Pinpoint the cell where the given text exists, returning its (X, Y) midpoint coordinate. 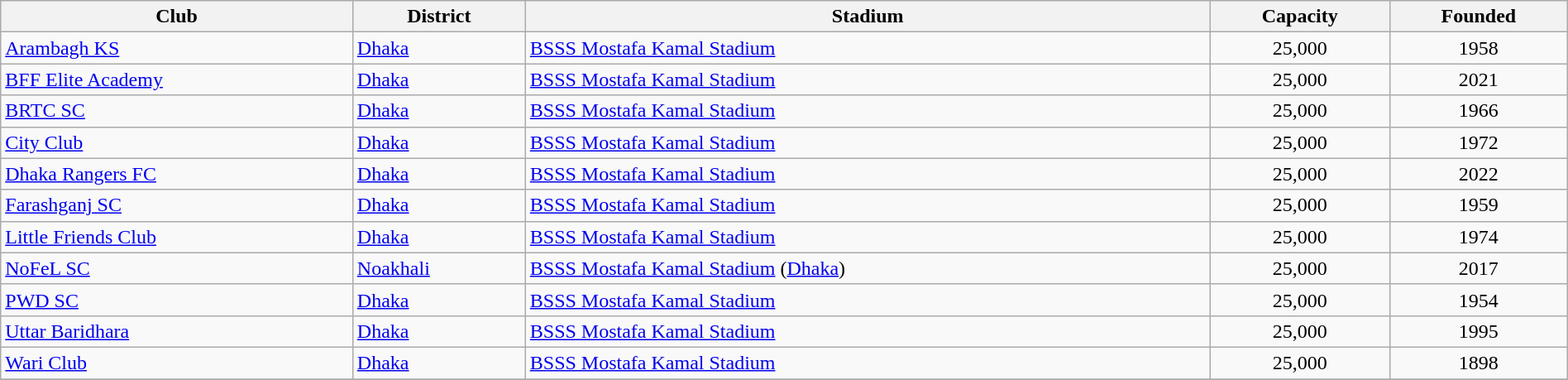
Wari Club (177, 363)
2021 (1479, 79)
Farashganj SC (177, 205)
Little Friends Club (177, 237)
1959 (1479, 205)
PWD SC (177, 300)
BSSS Mostafa Kamal Stadium (Dhaka) (868, 268)
1966 (1479, 111)
Arambagh KS (177, 48)
BFF Elite Academy (177, 79)
1972 (1479, 142)
Stadium (868, 17)
Capacity (1300, 17)
1974 (1479, 237)
District (438, 17)
1954 (1479, 300)
City Club (177, 142)
2022 (1479, 174)
Founded (1479, 17)
Uttar Baridhara (177, 331)
1958 (1479, 48)
NoFeL SC (177, 268)
Club (177, 17)
1898 (1479, 363)
Dhaka Rangers FC (177, 174)
1995 (1479, 331)
Noakhali (438, 268)
2017 (1479, 268)
BRTC SC (177, 111)
